Capture the cell that displays the provided text and extract its [X, Y] central coordinate. 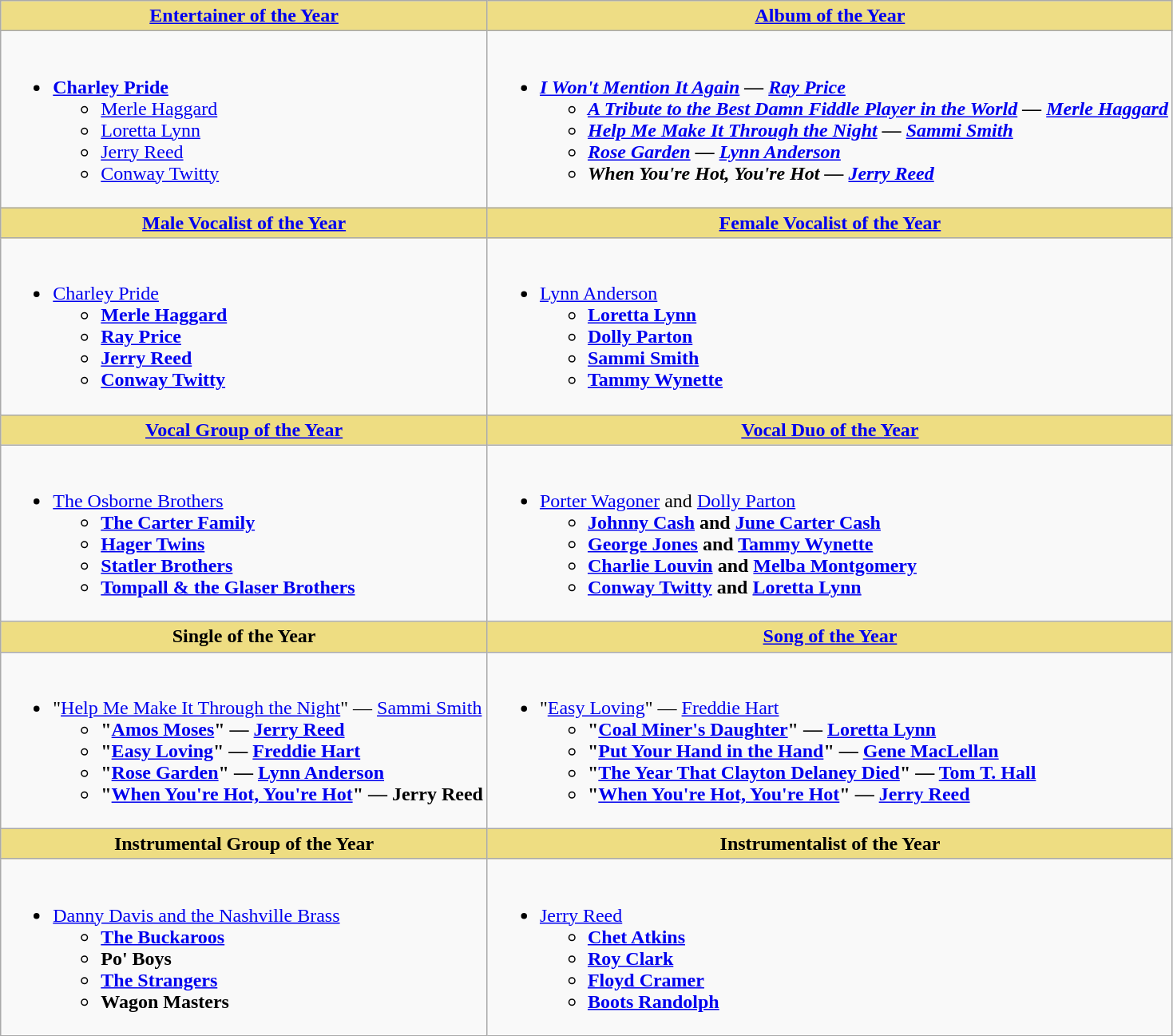
Male Vocalist of the Year [244, 223]
Charley PrideMerle HaggardRay PriceJerry ReedConway Twitty [244, 326]
Song of the Year [830, 637]
Single of the Year [244, 637]
Female Vocalist of the Year [830, 223]
The Osborne BrothersThe Carter FamilyHager TwinsStatler BrothersTompall & the Glaser Brothers [244, 534]
Album of the Year [830, 16]
Lynn AndersonLoretta LynnDolly PartonSammi SmithTammy Wynette [830, 326]
Vocal Group of the Year [244, 430]
Charley PrideMerle HaggardLoretta LynnJerry ReedConway Twitty [244, 120]
Jerry ReedChet AtkinsRoy ClarkFloyd CramerBoots Randolph [830, 947]
Danny Davis and the Nashville BrassThe BuckaroosPo' BoysThe StrangersWagon Masters [244, 947]
Instrumental Group of the Year [244, 843]
Instrumentalist of the Year [830, 843]
Vocal Duo of the Year [830, 430]
Entertainer of the Year [244, 16]
